Scan for the cell matching the given text and deliver its [X, Y] coordinate at center. 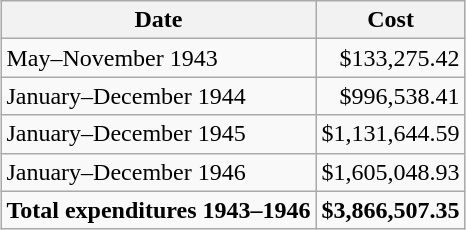
Cost [390, 20]
$996,538.41 [390, 96]
January–December 1944 [158, 96]
$133,275.42 [390, 58]
January–December 1945 [158, 134]
$3,866,507.35 [390, 210]
$1,131,644.59 [390, 134]
May–November 1943 [158, 58]
January–December 1946 [158, 172]
Date [158, 20]
$1,605,048.93 [390, 172]
Total expenditures 1943–1946 [158, 210]
